Capture the cell that displays the provided text and extract its (x, y) central coordinate. 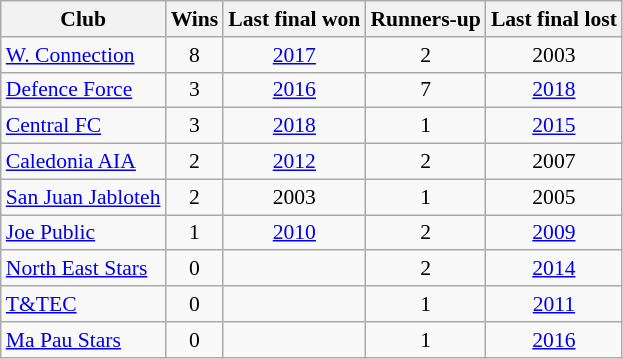
North East Stars (84, 269)
2007 (554, 162)
San Juan Jabloteh (84, 197)
7 (425, 90)
Last final lost (554, 19)
Ma Pau Stars (84, 340)
2012 (294, 162)
Wins (195, 19)
Club (84, 19)
Central FC (84, 126)
2014 (554, 269)
T&TEC (84, 304)
8 (195, 55)
2017 (294, 55)
Defence Force (84, 90)
Joe Public (84, 233)
2009 (554, 233)
2011 (554, 304)
Last final won (294, 19)
Runners-up (425, 19)
2005 (554, 197)
2010 (294, 233)
2015 (554, 126)
Caledonia AIA (84, 162)
W. Connection (84, 55)
